Return [x, y] of the center of cell containing provided text 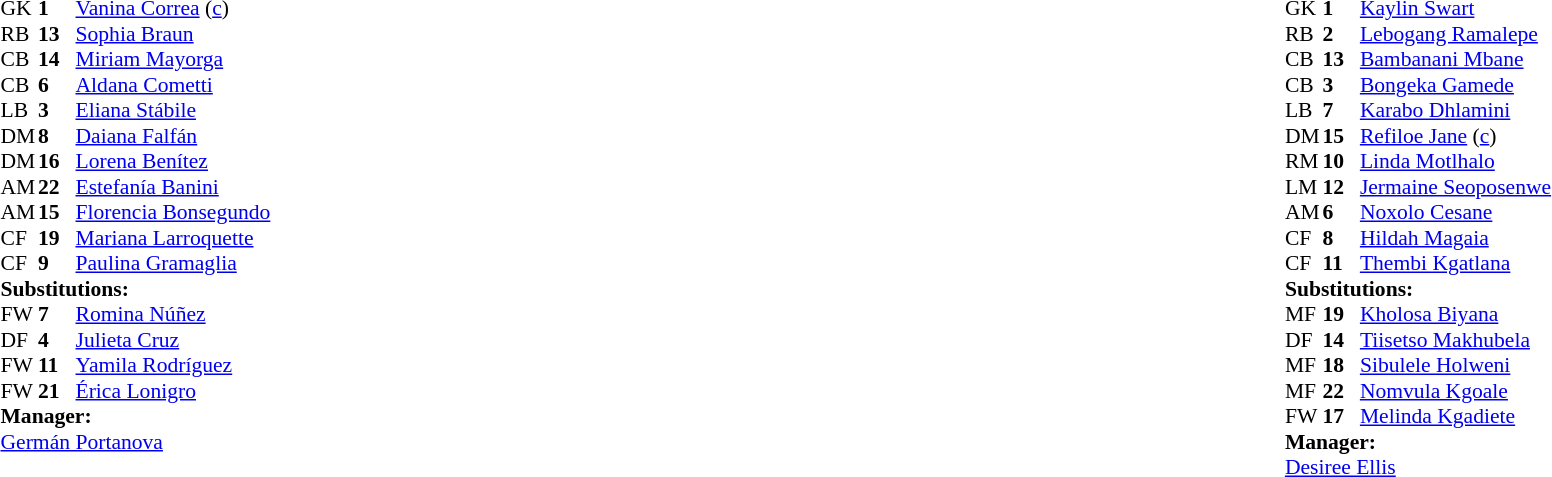
16 [57, 161]
2 [1341, 34]
10 [1341, 161]
Julieta Cruz [174, 340]
17 [1341, 417]
Tiisetso Makhubela [1456, 340]
Melinda Kgadiete [1456, 417]
Lorena Benítez [174, 161]
Estefanía Banini [174, 187]
18 [1341, 365]
Refiloe Jane (c) [1456, 136]
Miriam Mayorga [174, 59]
Paulina Gramaglia [174, 263]
Nomvula Kgoale [1456, 391]
Hildah Magaia [1456, 238]
Jermaine Seoposenwe [1456, 187]
4 [57, 340]
Bongeka Gamede [1456, 85]
Linda Motlhalo [1456, 161]
12 [1341, 187]
Karabo Dhlamini [1456, 111]
LM [1304, 187]
Kholosa Biyana [1456, 315]
Mariana Larroquette [174, 238]
Eliana Stábile [174, 111]
Bambanani Mbane [1456, 59]
Germán Portanova [135, 442]
Thembi Kgatlana [1456, 263]
Noxolo Cesane [1456, 213]
9 [57, 263]
Aldana Cometti [174, 85]
Daiana Falfán [174, 136]
Yamila Rodríguez [174, 365]
Sophia Braun [174, 34]
Florencia Bonsegundo [174, 213]
Érica Lonigro [174, 391]
21 [57, 391]
Lebogang Ramalepe [1456, 34]
Romina Núñez [174, 315]
RM [1304, 161]
Sibulele Holweni [1456, 365]
